Provide the (X, Y) coordinate of the cell's center where the given text is located.  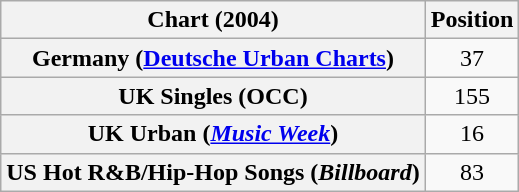
Position (472, 20)
16 (472, 134)
37 (472, 58)
UK Singles (OCC) (213, 96)
Germany (Deutsche Urban Charts) (213, 58)
Chart (2004) (213, 20)
155 (472, 96)
US Hot R&B/Hip-Hop Songs (Billboard) (213, 172)
83 (472, 172)
UK Urban (Music Week) (213, 134)
